Detect which cell encompasses the target text, then output its (X, Y) center coordinate. 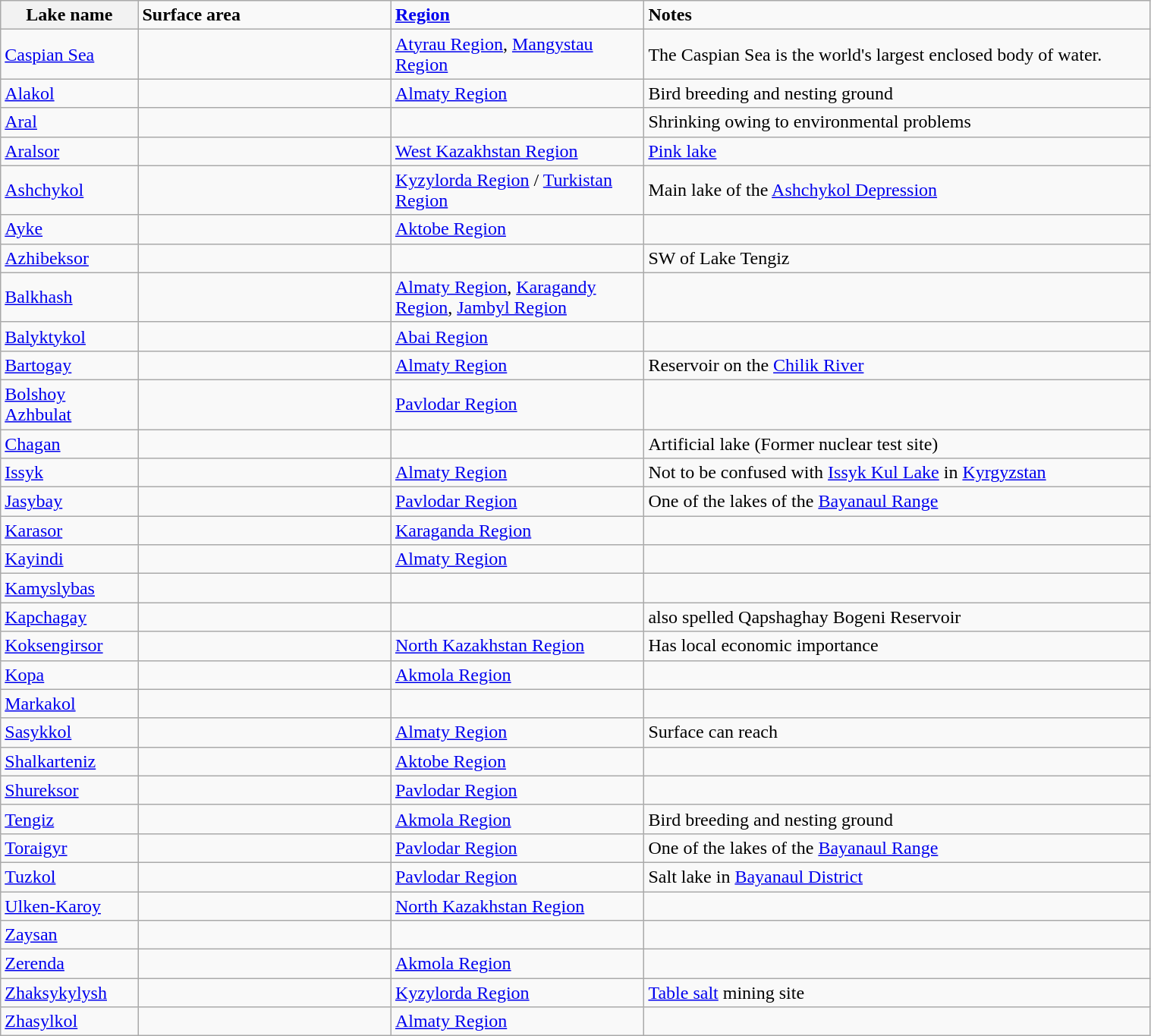
The Caspian Sea is the world's largest enclosed body of water. (897, 55)
Has local economic importance (897, 646)
Notes (897, 15)
SW of Lake Tengiz (897, 258)
Bolshoy Azhbulat (70, 404)
Zhaksykylysh (70, 993)
Alakol (70, 93)
Chagan (70, 444)
Artificial lake (Former nuclear test site) (897, 444)
also spelled Qapshaghay Bogeni Reservoir (897, 617)
Reservoir on the Chilik River (897, 365)
Aralsor (70, 151)
Salt lake in Bayanaul District (897, 877)
Toraigyr (70, 848)
Shalkarteniz (70, 761)
Tuzkol (70, 877)
Surface can reach (897, 732)
Sasykkol (70, 732)
Lake name (70, 15)
Atyrau Region, Mangystau Region (517, 55)
Kapchagay (70, 617)
Aral (70, 122)
Azhibeksor (70, 258)
Karasor (70, 531)
Shrinking owing to environmental problems (897, 122)
Zhasylkol (70, 1022)
Surface area (265, 15)
Balkhash (70, 298)
Pink lake (897, 151)
Region (517, 15)
Main lake of the Ashchykol Depression (897, 190)
Not to be confused with Issyk Kul Lake in Kyrgyzstan (897, 473)
Abai Region (517, 336)
Bartogay (70, 365)
Caspian Sea (70, 55)
Ayke (70, 229)
Tengiz (70, 819)
Markakol (70, 704)
Zaysan (70, 935)
Ulken-Karoy (70, 905)
Balyktykol (70, 336)
Kamyslybas (70, 588)
Ashchykol (70, 190)
Zerenda (70, 964)
Karaganda Region (517, 531)
Almaty Region, Karagandy Region, Jambyl Region (517, 298)
Kayindi (70, 559)
Issyk (70, 473)
Table salt mining site (897, 993)
Shureksor (70, 790)
Jasybay (70, 502)
West Kazakhstan Region (517, 151)
Kyzylorda Region / Turkistan Region (517, 190)
Kyzylorda Region (517, 993)
Kopa (70, 675)
Koksengirsor (70, 646)
